Search for the cell housing the specified text and yield its [X, Y] center coordinate. 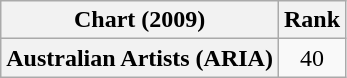
Rank [312, 20]
40 [312, 58]
Australian Artists (ARIA) [140, 58]
Chart (2009) [140, 20]
